Pinpoint the cell where the given text exists, returning its [X, Y] midpoint coordinate. 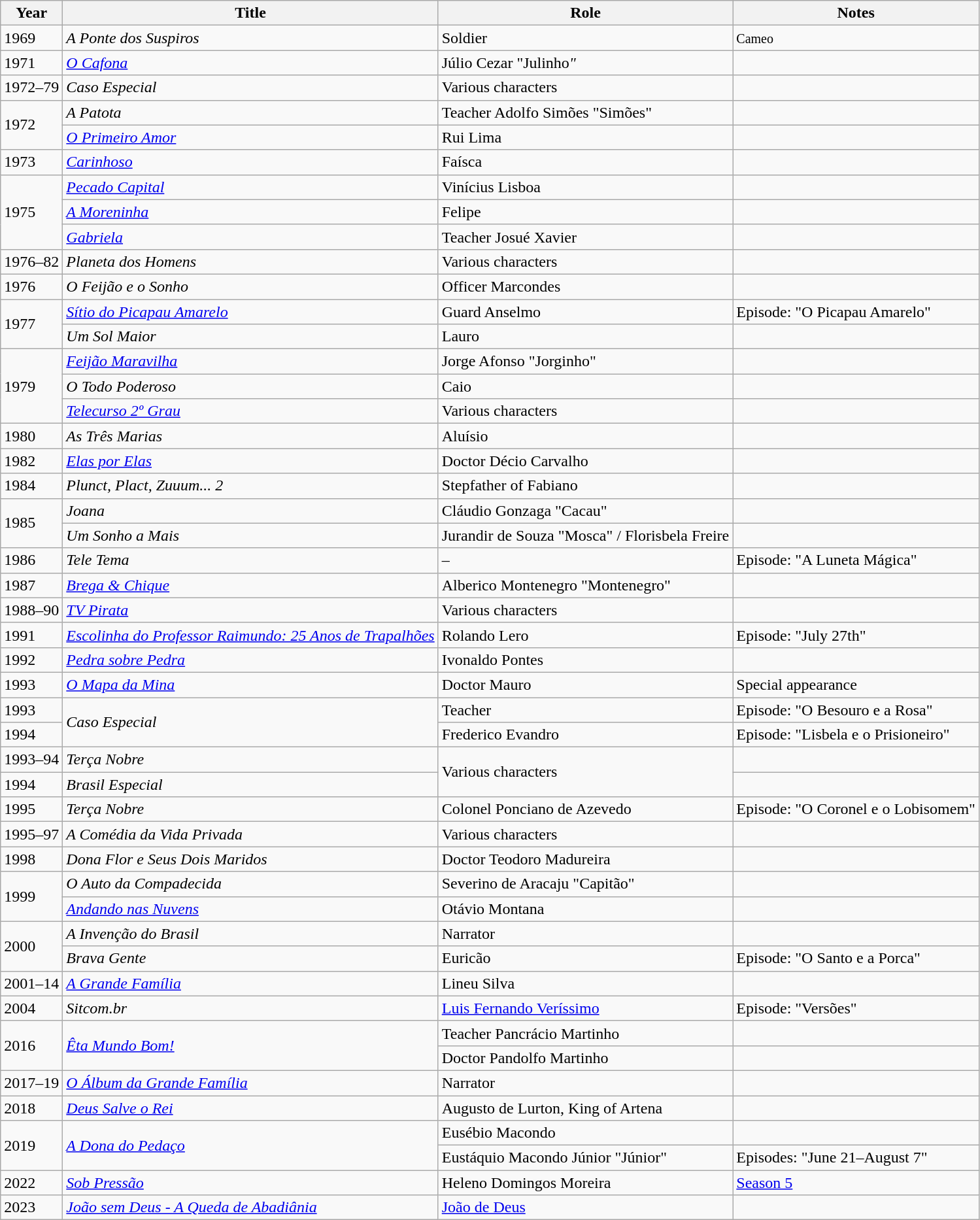
Escolinha do Professor Raimundo: 25 Anos de Trapalhões [250, 635]
1982 [31, 461]
Guard Anselmo [586, 312]
Dona Flor e Seus Dois Maridos [250, 859]
2001–14 [31, 983]
1979 [31, 386]
Euricão [586, 958]
Teacher Pancrácio Martinho [586, 1033]
Episode: "O Coronel e o Lobisomem" [856, 809]
Ivonaldo Pontes [586, 660]
O Feijão e o Sonho [250, 286]
A Ponte dos Suspiros [250, 38]
– [586, 560]
Júlio Cezar "Julinho" [586, 63]
Augusto de Lurton, King of Artena [586, 1108]
Sitcom.br [250, 1008]
1972 [31, 125]
A Invenção do Brasil [250, 934]
A Dona do Pedaço [250, 1145]
Jorge Afonso "Jorginho" [586, 362]
1971 [31, 63]
Luis Fernando Veríssimo [586, 1008]
1986 [31, 560]
Episode: "A Luneta Mágica" [856, 560]
Episode: "Lisbela e o Prisioneiro" [856, 735]
Pedra sobre Pedra [250, 660]
João de Deus [586, 1208]
Sob Pressão [250, 1183]
2022 [31, 1183]
2019 [31, 1145]
1988–90 [31, 610]
O Todo Poderoso [250, 386]
Sítio do Picapau Amarelo [250, 312]
1976–82 [31, 262]
1984 [31, 486]
Elas por Elas [250, 461]
O Mapa da Mina [250, 685]
Notes [856, 13]
Êta Mundo Bom! [250, 1045]
O Auto da Compadecida [250, 884]
1985 [31, 523]
Teacher Josué Xavier [586, 237]
Cláudio Gonzaga "Cacau" [586, 511]
Rui Lima [586, 137]
Doctor Teodoro Madureira [586, 859]
Deus Salve o Rei [250, 1108]
Heleno Domingos Moreira [586, 1183]
Doctor Mauro [586, 685]
A Comédia da Vida Privada [250, 834]
Eusébio Macondo [586, 1133]
1999 [31, 896]
Pecado Capital [250, 187]
Felipe [586, 212]
João sem Deus - A Queda de Abadiânia [250, 1208]
Soldier [586, 38]
Brasil Especial [250, 785]
A Patota [250, 112]
1991 [31, 635]
Special appearance [856, 685]
2018 [31, 1108]
Episode: "O Besouro e a Rosa" [856, 709]
1972–79 [31, 88]
2023 [31, 1208]
Rolando Lero [586, 635]
A Grande Família [250, 983]
Episode: "O Santo e a Porca" [856, 958]
Season 5 [856, 1183]
Vinícius Lisboa [586, 187]
O Cafona [250, 63]
Caio [586, 386]
Episode: "O Picapau Amarelo" [856, 312]
Gabriela [250, 237]
Feijão Maravilha [250, 362]
2000 [31, 946]
Planeta dos Homens [250, 262]
Faísca [586, 162]
Alberico Montenegro "Montenegro" [586, 585]
Tele Tema [250, 560]
Um Sol Maior [250, 337]
O Primeiro Amor [250, 137]
1993–94 [31, 760]
1975 [31, 212]
Jurandir de Souza "Mosca" / Florisbela Freire [586, 535]
Lauro [586, 337]
Eustáquio Macondo Júnior "Júnior" [586, 1158]
1987 [31, 585]
1980 [31, 436]
Carinhoso [250, 162]
1995 [31, 809]
Joana [250, 511]
TV Pirata [250, 610]
Officer Marcondes [586, 286]
Um Sonho a Mais [250, 535]
Episode: "Versões" [856, 1008]
Doctor Décio Carvalho [586, 461]
A Moreninha [250, 212]
Colonel Ponciano de Azevedo [586, 809]
Lineu Silva [586, 983]
2004 [31, 1008]
Title [250, 13]
1973 [31, 162]
Teacher [586, 709]
Teacher Adolfo Simões "Simões" [586, 112]
1969 [31, 38]
Aluísio [586, 436]
Doctor Pandolfo Martinho [586, 1058]
Role [586, 13]
Episodes: "June 21–August 7" [856, 1158]
Brava Gente [250, 958]
Telecurso 2º Grau [250, 411]
2016 [31, 1045]
1977 [31, 324]
Episode: "July 27th" [856, 635]
Stepfather of Fabiano [586, 486]
1976 [31, 286]
Brega & Chique [250, 585]
Andando nas Nuvens [250, 909]
Year [31, 13]
Frederico Evandro [586, 735]
Cameo [856, 38]
1995–97 [31, 834]
Plunct, Plact, Zuuum... 2 [250, 486]
O Álbum da Grande Família [250, 1083]
2017–19 [31, 1083]
As Três Marias [250, 436]
Otávio Montana [586, 909]
Severino de Aracaju "Capitão" [586, 884]
1992 [31, 660]
1998 [31, 859]
